Locate the cell with the specified text and output its (x, y) center coordinate. 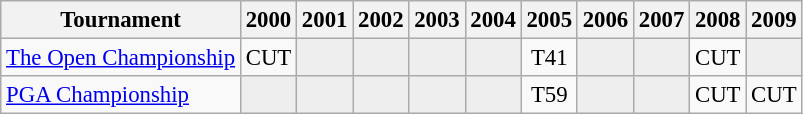
2006 (605, 20)
2002 (381, 20)
T59 (549, 95)
PGA Championship (121, 95)
2001 (325, 20)
Tournament (121, 20)
2008 (718, 20)
2007 (661, 20)
2000 (268, 20)
T41 (549, 58)
2005 (549, 20)
2009 (774, 20)
2004 (493, 20)
2003 (437, 20)
The Open Championship (121, 58)
